Extract the [X, Y] coordinate from the center of the cell holding the provided text.  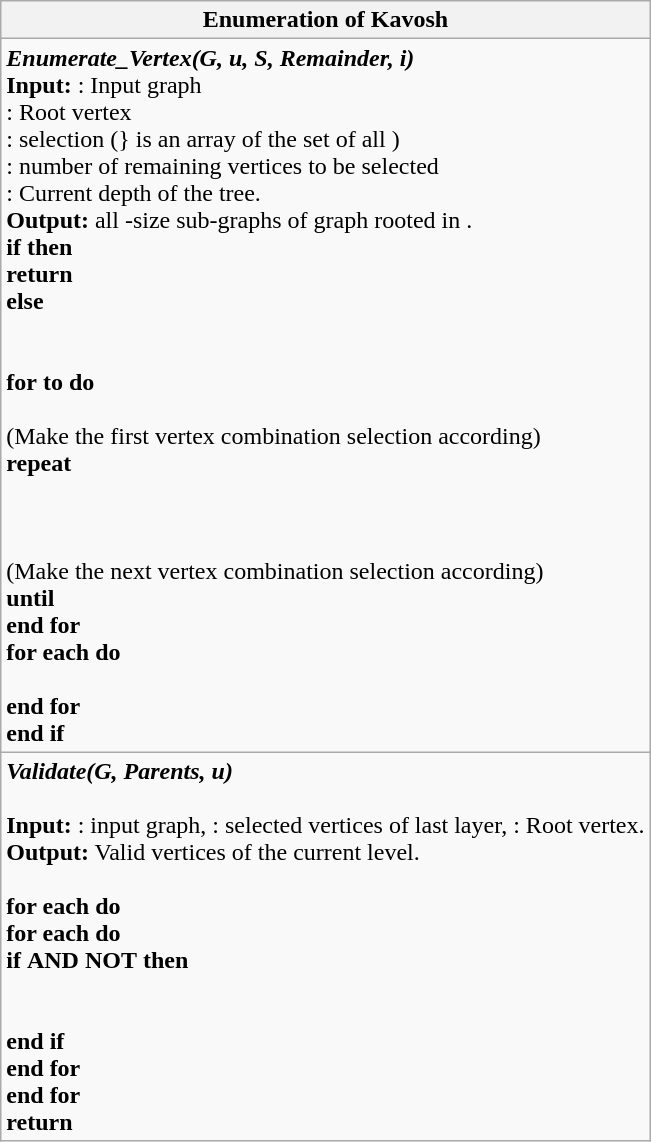
Enumeration of Kavosh [326, 20]
